Search for the cell housing the specified text and yield its (x, y) center coordinate. 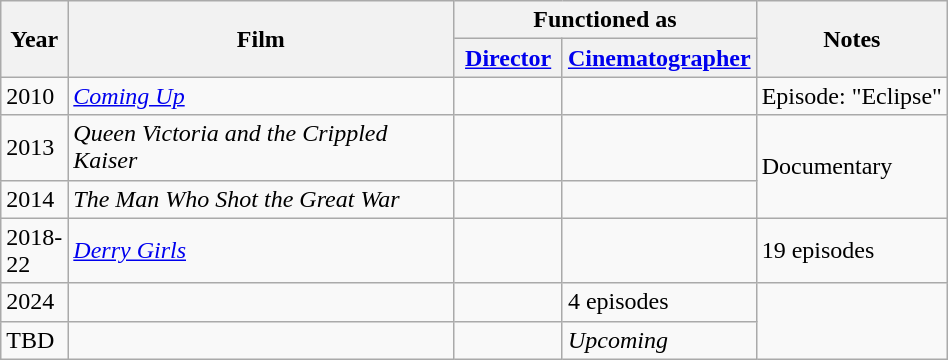
Notes (852, 39)
Cinematographer (659, 58)
2010 (34, 96)
Documentary (852, 166)
19 episodes (852, 250)
Film (261, 39)
4 episodes (659, 302)
2024 (34, 302)
Functioned as (605, 20)
Derry Girls (261, 250)
Queen Victoria and the Crippled Kaiser (261, 148)
TBD (34, 340)
2014 (34, 199)
Episode: "Eclipse" (852, 96)
Director (508, 58)
Upcoming (659, 340)
Year (34, 39)
Coming Up (261, 96)
2018-22 (34, 250)
The Man Who Shot the Great War (261, 199)
2013 (34, 148)
